Extract the [x, y] coordinate from the center of the cell holding the provided text.  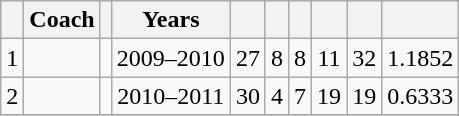
Coach [62, 20]
32 [364, 58]
11 [330, 58]
30 [248, 96]
2010–2011 [170, 96]
Years [170, 20]
0.6333 [420, 96]
1.1852 [420, 58]
1 [12, 58]
7 [300, 96]
27 [248, 58]
2 [12, 96]
2009–2010 [170, 58]
4 [276, 96]
